Extract the (x, y) coordinate from the center of the cell holding the provided text.  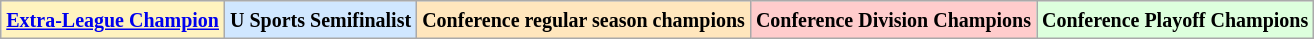
Conference regular season champions (584, 20)
Extra-League Champion (113, 20)
Conference Playoff Champions (1176, 20)
Conference Division Champions (893, 20)
U Sports Semifinalist (321, 20)
